Capture the cell that displays the provided text and extract its (X, Y) central coordinate. 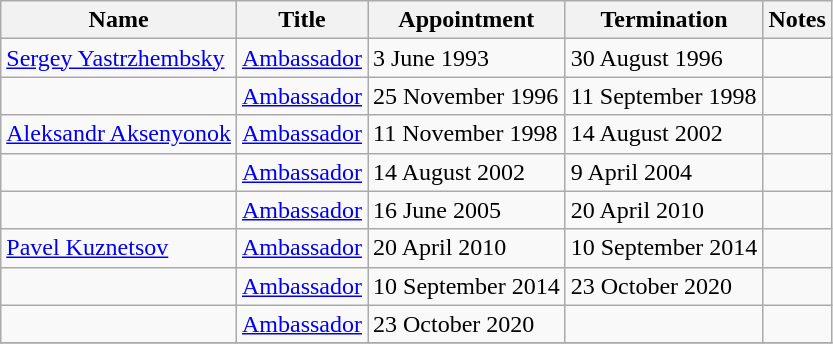
Title (302, 20)
Name (119, 20)
30 August 1996 (664, 58)
Sergey Yastrzhembsky (119, 58)
11 November 1998 (467, 134)
Pavel Kuznetsov (119, 248)
16 June 2005 (467, 210)
Termination (664, 20)
25 November 1996 (467, 96)
3 June 1993 (467, 58)
9 April 2004 (664, 172)
11 September 1998 (664, 96)
Aleksandr Aksenyonok (119, 134)
Notes (797, 20)
Appointment (467, 20)
